Detect which cell encompasses the target text, then output its (x, y) center coordinate. 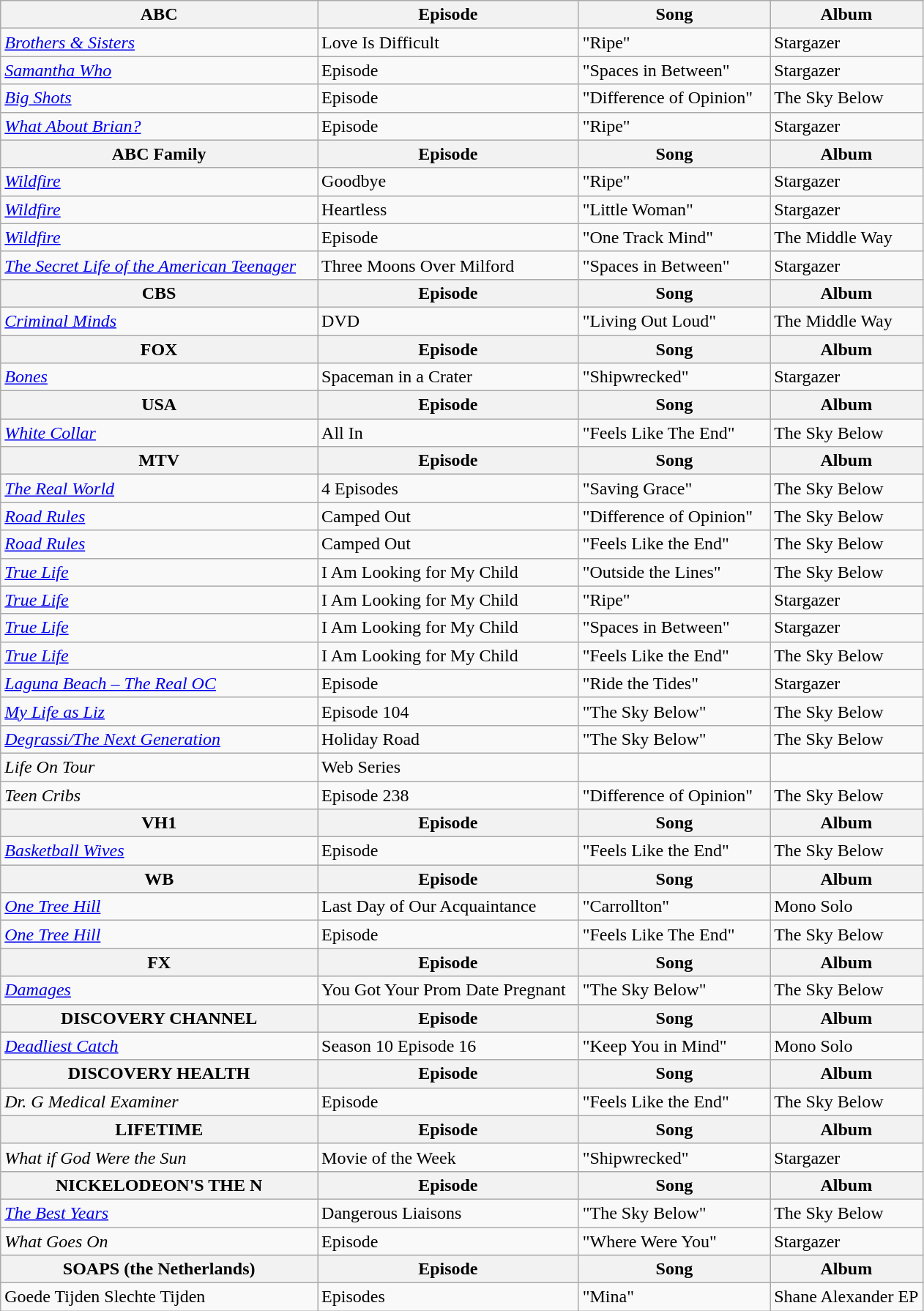
LIFETIME (160, 1129)
Criminal Minds (160, 321)
Holiday Road (448, 739)
You Got Your Prom Date Pregnant (448, 990)
Movie of the Week (448, 1157)
Three Moons Over Milford (448, 265)
What if God Were the Sun (160, 1157)
DISCOVERY CHANNEL (160, 1018)
Laguna Beach – The Real OC (160, 683)
CBS (160, 293)
DVD (448, 321)
"Living Out Loud" (674, 321)
Web Series (448, 767)
Goodbye (448, 182)
All In (448, 433)
"Mina" (674, 1297)
The Real World (160, 489)
NICKELODEON'S THE N (160, 1185)
Dr. G Medical Examiner (160, 1102)
Goede Tijden Slechte Tijden (160, 1297)
"Where Were You" (674, 1241)
ABC (160, 15)
Heartless (448, 209)
"Saving Grace" (674, 489)
FOX (160, 349)
Samantha Who (160, 70)
Life On Tour (160, 767)
"Carrollton" (674, 907)
Shane Alexander EP (846, 1297)
Season 10 Episode 16 (448, 1046)
Episode 238 (448, 795)
4 Episodes (448, 489)
Brothers & Sisters (160, 42)
The Secret Life of the American Teenager (160, 265)
MTV (160, 461)
What Goes On (160, 1241)
Bones (160, 377)
Big Shots (160, 98)
The Best Years (160, 1213)
Love Is Difficult (448, 42)
Damages (160, 990)
Teen Cribs (160, 795)
"One Track Mind" (674, 237)
Degrassi/The Next Generation (160, 739)
Spaceman in a Crater (448, 377)
VH1 (160, 823)
WB (160, 879)
"Little Woman" (674, 209)
DISCOVERY HEALTH (160, 1074)
My Life as Liz (160, 711)
Episode 104 (448, 711)
SOAPS (the Netherlands) (160, 1269)
Basketball Wives (160, 851)
USA (160, 405)
FX (160, 962)
"Outside the Lines" (674, 572)
"Ride the Tides" (674, 683)
ABC Family (160, 154)
Last Day of Our Acquaintance (448, 907)
Deadliest Catch (160, 1046)
White Collar (160, 433)
Dangerous Liaisons (448, 1213)
Episodes (448, 1297)
"Keep You in Mind" (674, 1046)
What About Brian? (160, 126)
